Output the [X, Y] coordinate of the center of the cell containing the given text.  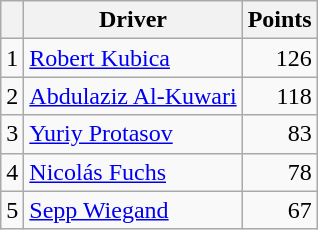
118 [280, 96]
Points [280, 20]
Abdulaziz Al-Kuwari [133, 96]
67 [280, 210]
Robert Kubica [133, 58]
78 [280, 172]
2 [12, 96]
1 [12, 58]
3 [12, 134]
Driver [133, 20]
Nicolás Fuchs [133, 172]
4 [12, 172]
126 [280, 58]
Sepp Wiegand [133, 210]
83 [280, 134]
Yuriy Protasov [133, 134]
5 [12, 210]
